Locate the cell with the specified text and output its [X, Y] center coordinate. 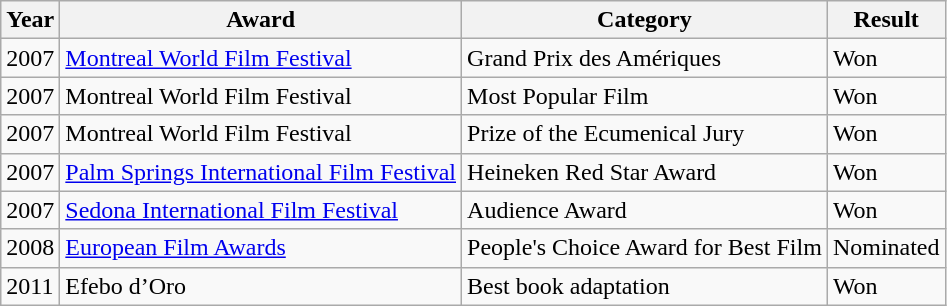
Sedona International Film Festival [261, 210]
Most Popular Film [645, 96]
Result [886, 20]
Audience Award [645, 210]
Award [261, 20]
Heineken Red Star Award [645, 172]
Category [645, 20]
Efebo d’Oro [261, 286]
European Film Awards [261, 248]
People's Choice Award for Best Film [645, 248]
2008 [30, 248]
Grand Prix des Amériques [645, 58]
Year [30, 20]
Prize of the Ecumenical Jury [645, 134]
Palm Springs International Film Festival [261, 172]
Nominated [886, 248]
2011 [30, 286]
Best book adaptation [645, 286]
